Return (x, y) of the center of cell containing provided text 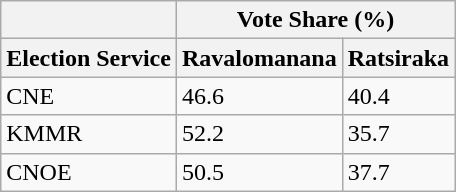
KMMR (89, 134)
CNE (89, 96)
37.7 (398, 172)
Ravalomanana (259, 58)
52.2 (259, 134)
Vote Share (%) (315, 20)
Election Service (89, 58)
Ratsiraka (398, 58)
CNOE (89, 172)
35.7 (398, 134)
46.6 (259, 96)
50.5 (259, 172)
40.4 (398, 96)
